Output the (X, Y) coordinate of the center of the cell containing the given text.  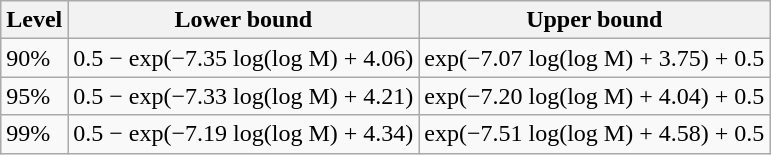
90% (34, 58)
Lower bound (244, 20)
Level (34, 20)
exp(−7.20 log(log M) + 4.04) + 0.5 (594, 96)
exp(−7.07 log(log M) + 3.75) + 0.5 (594, 58)
99% (34, 134)
95% (34, 96)
0.5 − exp(−7.19 log(log M) + 4.34) (244, 134)
0.5 − exp(−7.33 log(log M) + 4.21) (244, 96)
exp(−7.51 log(log M) + 4.58) + 0.5 (594, 134)
Upper bound (594, 20)
0.5 − exp(−7.35 log(log M) + 4.06) (244, 58)
